Find where the given text appears and provide that cell's center as (X, Y) coordinate. 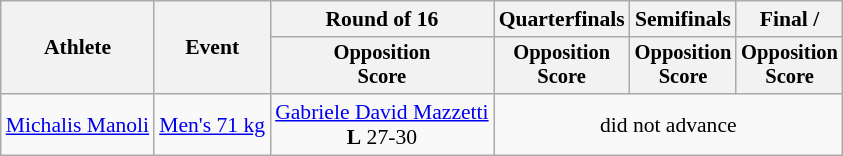
Michalis Manoli (78, 124)
Men's 71 kg (212, 124)
Semifinals (684, 19)
did not advance (668, 124)
Round of 16 (382, 19)
Gabriele David MazzettiL 27-30 (382, 124)
Final / (790, 19)
Quarterfinals (562, 19)
Athlete (78, 48)
Event (212, 48)
